Search for the cell housing the specified text and yield its [x, y] center coordinate. 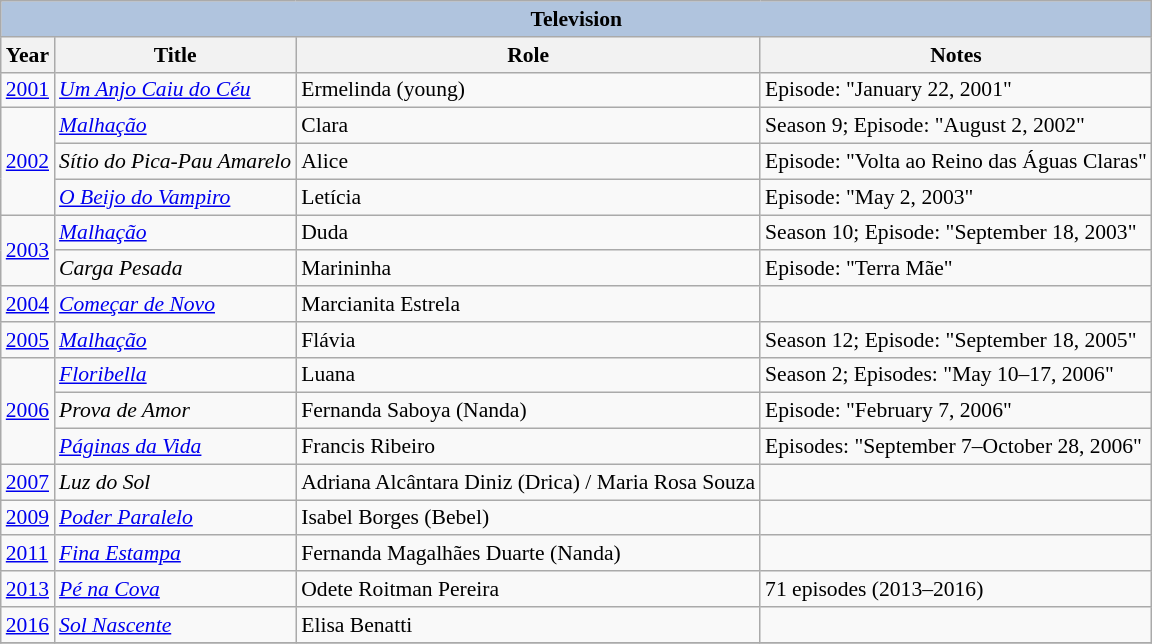
Luz do Sol [175, 482]
Flávia [528, 340]
Season 10; Episode: "September 18, 2003" [956, 233]
Episode: "January 22, 2001" [956, 90]
Floribella [175, 375]
Carga Pesada [175, 269]
Episode: "Terra Mãe" [956, 269]
Sítio do Pica-Pau Amarelo [175, 162]
Ermelinda (young) [528, 90]
Marcianita Estrela [528, 304]
Season 2; Episodes: "May 10–17, 2006" [956, 375]
Duda [528, 233]
Odete Roitman Pereira [528, 589]
2004 [28, 304]
Role [528, 55]
Fina Estampa [175, 554]
2013 [28, 589]
Sol Nascente [175, 625]
Fernanda Magalhães Duarte (Nanda) [528, 554]
Season 12; Episode: "September 18, 2005" [956, 340]
71 episodes (2013–2016) [956, 589]
Francis Ribeiro [528, 447]
Title [175, 55]
Pé na Cova [175, 589]
Adriana Alcântara Diniz (Drica) / Maria Rosa Souza [528, 482]
Year [28, 55]
Television [576, 19]
2009 [28, 518]
2006 [28, 410]
Isabel Borges (Bebel) [528, 518]
Prova de Amor [175, 411]
Páginas da Vida [175, 447]
O Beijo do Vampiro [175, 197]
Elisa Benatti [528, 625]
2003 [28, 250]
Poder Paralelo [175, 518]
Notes [956, 55]
Luana [528, 375]
2002 [28, 162]
Episodes: "September 7–October 28, 2006" [956, 447]
Season 9; Episode: "August 2, 2002" [956, 126]
2016 [28, 625]
Fernanda Saboya (Nanda) [528, 411]
Um Anjo Caiu do Céu [175, 90]
2007 [28, 482]
Alice [528, 162]
Marininha [528, 269]
2011 [28, 554]
2005 [28, 340]
Episode: "February 7, 2006" [956, 411]
2001 [28, 90]
Episode: "May 2, 2003" [956, 197]
Episode: "Volta ao Reino das Águas Claras" [956, 162]
Começar de Novo [175, 304]
Letícia [528, 197]
Clara [528, 126]
